Return [X, Y] of the center of cell containing provided text 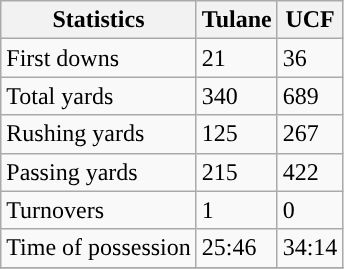
21 [236, 58]
689 [310, 96]
Passing yards [99, 172]
First downs [99, 58]
422 [310, 172]
267 [310, 134]
34:14 [310, 248]
215 [236, 172]
1 [236, 210]
Time of possession [99, 248]
Turnovers [99, 210]
UCF [310, 20]
0 [310, 210]
36 [310, 58]
Tulane [236, 20]
125 [236, 134]
Rushing yards [99, 134]
340 [236, 96]
25:46 [236, 248]
Statistics [99, 20]
Total yards [99, 96]
